Locate the cell with the specified text and output its [X, Y] center coordinate. 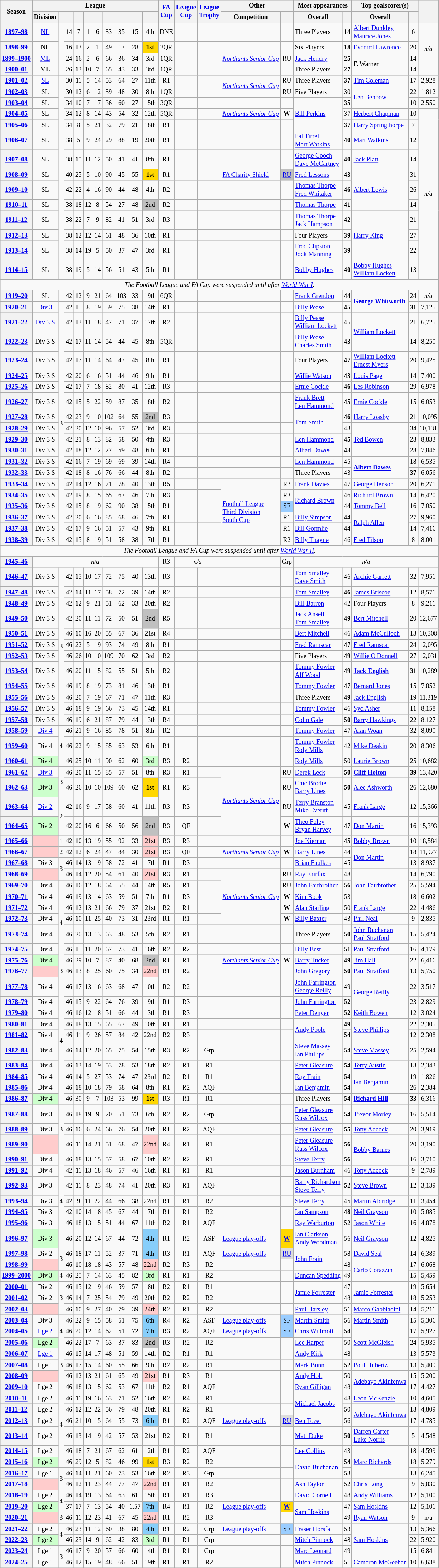
Peter Denyer [318, 1013]
Jack Hendry [318, 59]
Laurie Brown [380, 761]
1923–24 [16, 361]
LeagueCup [186, 11]
1977–78 [16, 987]
12,031 [428, 656]
2021–22 [16, 1529]
8,127 [428, 720]
1997–98 [16, 1253]
2,928 [428, 81]
6,841 [428, 1551]
1930–31 [16, 451]
81 [121, 687]
Frank Grendon [318, 296]
Michael Jacobs [318, 1404]
4,427 [428, 1387]
1903–04 [16, 103]
4,825 [428, 1239]
7,400 [428, 376]
Ian Clarkson Andy Woodman [318, 1239]
2013–14 [16, 1436]
Tommy Fowler Alf Wood [318, 671]
Ted Bowen [380, 439]
Archie Garrett [380, 577]
1980–81 [16, 1024]
1928–29 [16, 428]
James Briscoe [380, 592]
Brian Faulkes [318, 863]
12,677 [428, 619]
7,852 [428, 687]
1948–49 [16, 603]
1927–28 [16, 417]
Chris Willmott [318, 1332]
10,308 [428, 634]
Bobby Hughes [318, 270]
Marc Richards [380, 1462]
1981–82 [16, 1035]
2017–18 [16, 1484]
Ray Train [318, 1077]
1984–85 [16, 1077]
9,960 [428, 517]
5,573 [428, 1354]
11,977 [428, 852]
1911–12 [16, 220]
Fraser Horsfall [318, 1529]
2022–23 [16, 1540]
Paul Harsley [318, 1309]
8,250 [428, 342]
1956–57 [16, 709]
3,139 [428, 1186]
1994–95 [16, 1212]
1978–79 [16, 1002]
3,024 [428, 1013]
1912–13 [16, 235]
William Lockett Ernest Myers [380, 361]
1947–48 [16, 592]
24th [150, 1309]
5,101 [428, 1507]
Jim Hall [380, 960]
10,289 [428, 671]
1919–20 [16, 296]
18,584 [428, 841]
1979–80 [16, 1013]
1945–46 [16, 562]
5,920 [428, 1540]
1968–69 [16, 875]
Ryan Gilligan [318, 1387]
7,125 [428, 307]
George Whitworth [380, 302]
2000–01 [16, 1287]
1909–10 [16, 190]
1967–68 [16, 863]
2018–19 [16, 1495]
Bill Perkins [318, 114]
Joe Kiernan [318, 841]
1971–72 [16, 907]
2002–03 [16, 1309]
Billy Baxter [318, 919]
Jack Platt [380, 160]
2012–13 [16, 1420]
3,517 [428, 987]
1959–60 [16, 746]
Bernard Jones [380, 687]
Andy Kirk [318, 1354]
5,830 [428, 1484]
Cameron McGeehan [380, 1563]
5,514 [428, 1114]
102 [109, 417]
Billy Simpson [318, 517]
12,095 [428, 645]
2,343 [428, 1065]
12,680 [428, 787]
1999–2000 [16, 1276]
6QR [166, 296]
5,594 [428, 885]
2,305 [428, 1024]
Ben Tozer [318, 1420]
Louis Page [380, 376]
1913–14 [16, 250]
1898–99 [16, 47]
3,919 [428, 1129]
Andy Williams [380, 1495]
Bobby Hughes William Lockett [380, 270]
5,306 [428, 1320]
6,316 [428, 1099]
1958–59 [16, 731]
Albert Lewis [380, 190]
Duncan Spedding [318, 1276]
1970–71 [16, 897]
Jack Ansell Tom Smalley [318, 619]
7,846 [428, 451]
1966–67 [16, 852]
5,654 [428, 1287]
2014–15 [16, 1451]
Willie Watson [318, 376]
8,306 [428, 746]
1996–97 [16, 1239]
1932–33 [16, 473]
6,416 [428, 960]
92 [121, 841]
Matt Duke [318, 1436]
2019–20 [16, 1507]
1921–22 [16, 322]
1972–73 [16, 919]
Steve Brown [380, 1186]
5,409 [428, 1365]
George Reilly [380, 992]
Harry Loasby [380, 417]
Phil Neal [380, 919]
1960–61 [16, 761]
Tom Smith [318, 423]
1988–89 [16, 1129]
2005–06 [16, 1343]
2003–04 [16, 1320]
15,366 [428, 807]
6,068 [428, 1265]
11,319 [428, 697]
1998–99 [16, 1265]
1933–34 [16, 484]
9,425 [428, 361]
William Lockett [380, 332]
Pat Tirrell Mart Watkins [318, 140]
1920–21 [16, 307]
Tim Coleman [380, 81]
FACup [166, 11]
1982–83 [16, 1050]
5,424 [428, 934]
1983–84 [16, 1065]
DNE [166, 32]
2010–11 [16, 1398]
5,085 [428, 1212]
2009–10 [16, 1387]
1990–91 [16, 1160]
Barry Lines [318, 852]
7,050 [428, 507]
2,789 [428, 1170]
Willie O'Donnell [380, 656]
1931–32 [16, 462]
10,682 [428, 761]
6,420 [428, 495]
Harry King [380, 236]
1953–54 [16, 671]
Trevor Morley [380, 1114]
Most appearances [323, 6]
1901–02 [16, 81]
Competition [251, 17]
1995–96 [16, 1223]
1955–56 [16, 697]
2008–09 [16, 1376]
5,211 [428, 1309]
1952–53 [16, 656]
Martin Aldridge [380, 1201]
5,279 [428, 1462]
9,211 [428, 603]
2011–12 [16, 1410]
96 [109, 428]
4,605 [428, 1398]
1992–93 [16, 1186]
1969–70 [16, 885]
2004–05 [16, 1332]
2001–02 [16, 1298]
Lee Collins [318, 1451]
Theo Foley Bryan Harvey [318, 826]
Bobby Brown [380, 841]
2,384 [428, 1087]
Colin Gale [318, 720]
Top goalscorer(s) [385, 6]
1993–94 [16, 1201]
2016–17 [16, 1473]
1974–75 [16, 949]
2,594 [428, 1050]
Alan Woan [380, 731]
2020–21 [16, 1518]
George Cooch Dave McCartney [318, 160]
7,416 [428, 529]
2023–24 [16, 1551]
Tom Smalley [318, 592]
6,053 [428, 402]
6,271 [428, 484]
1937–38 [16, 529]
Ash Taylor [318, 1484]
5,459 [428, 1276]
4,486 [428, 907]
5,935 [428, 1343]
Andy Holt [318, 1376]
1946–47 [16, 577]
Cliff Holton [380, 772]
Roly Mills [318, 761]
Alan Starling [318, 907]
Bill Barron [318, 603]
2024–25 [16, 1563]
5,927 [428, 1332]
Barry Tucker [318, 960]
1922–23 [16, 342]
5,200 [428, 1376]
Season [16, 11]
1925–26 [16, 387]
Frank Davies [318, 484]
1975–76 [16, 960]
4,548 [428, 1436]
Alec Ashworth [380, 787]
Poul Hübertz [380, 1365]
John Buchanan Paul Stratford [380, 934]
Division [45, 17]
Ryan Watson [380, 1518]
93 [109, 645]
Albert Dunkley Maurice Jones [380, 32]
6,725 [428, 322]
Thomas Thorpe Jack Hampson [318, 220]
Barry Richardson Steve Terry [318, 1186]
Steve Massey [380, 1050]
1957–58 [16, 720]
F. Warner [380, 64]
1973–74 [16, 934]
Derek Leck [318, 772]
1950–51 [16, 634]
LeagueTrophy [209, 11]
1991–92 [16, 1170]
1985–86 [16, 1087]
Ian Sampson [318, 1212]
6,978 [428, 387]
8,158 [428, 709]
13,420 [428, 772]
1924–25 [16, 376]
Billy Pease William Lockett [318, 322]
6,389 [428, 1253]
5,100 [428, 1495]
Terry Branston Mike Everitt [318, 807]
1899–1900 [16, 59]
Bill Gormlie [318, 529]
15,393 [428, 826]
1989–90 [16, 1145]
Steve Phillips [380, 1030]
Keith Bowen [380, 1013]
1905–06 [16, 125]
1964–65 [16, 826]
1914–15 [16, 270]
Kim Book [318, 897]
10,131 [428, 428]
4,785 [428, 1420]
Fred Tilson [380, 539]
1987–88 [16, 1114]
Tommy Bell [380, 507]
6,602 [428, 897]
1929–30 [16, 439]
Mart Watkins [380, 140]
Billy Pease Charles Smith [318, 342]
1,812 [428, 91]
John Frain [318, 1259]
4,179 [428, 949]
3,710 [428, 1160]
Steve Massey Ian Phillips [318, 1050]
6,790 [428, 875]
Darren Carter Luke Norris [380, 1436]
3,190 [428, 1145]
2015–16 [16, 1462]
1908–09 [16, 174]
2,829 [428, 1002]
Lee Harper [318, 1343]
8,571 [428, 592]
1900–01 [16, 69]
1906–07 [16, 140]
Leon McKenzie [380, 1398]
Carlo Corazzin [380, 1270]
David Seal [380, 1253]
4,599 [428, 1451]
Terry Austin [380, 1065]
Marc Leonard [318, 1551]
2006–07 [16, 1354]
Len Benbow [380, 97]
Marco Gabbiadini [380, 1309]
Barry Hawkings [380, 720]
Billy Best [318, 949]
Frank Brett Len Hammond [318, 402]
Jason Burnham [318, 1170]
George Henson [380, 484]
Chris Long [380, 1484]
Scott McGleish [380, 1343]
8,090 [428, 731]
1910–11 [16, 205]
6,535 [428, 462]
FA Charity Shield [251, 174]
Billy Pease [318, 307]
Tom Smalley Dave Smith [318, 577]
3,454 [428, 1201]
Billy Thayne [318, 539]
2,308 [428, 1035]
1934–35 [16, 495]
1926–27 [16, 402]
Mark Bunn [318, 1365]
David Cornell [318, 1495]
Football LeagueThird DivisionSouth Cup [251, 512]
1949–50 [16, 619]
League [95, 6]
Fred Lessons [318, 174]
1962–63 [16, 787]
4,809 [428, 1410]
5,750 [428, 972]
John Farrington George Reilly [318, 987]
8,001 [428, 539]
Jason White [380, 1223]
10,095 [428, 417]
2QR [166, 47]
1902–03 [16, 91]
Andy Poole [318, 1030]
1938–39 [16, 539]
6,245 [428, 1473]
2,835 [428, 919]
Les Robinson [380, 387]
Ray Warburton [318, 1223]
8,937 [428, 863]
The Football League and FA Cup were suspended until after World War II. [220, 551]
Thomas Thorpe Fred Whitaker [318, 190]
Syd Asher [380, 709]
7,951 [428, 577]
2007–08 [16, 1365]
Herbert Chapman [380, 114]
5,253 [428, 1298]
1.57 [135, 1507]
8,833 [428, 439]
John Farrington [318, 1002]
6,638 [428, 1563]
5,366 [428, 1529]
Mike Deakin [380, 746]
Richard Hill [380, 1099]
Everard Lawrence [380, 47]
1907–08 [16, 160]
Tommy Fowler Roly Mills [318, 746]
3QR [166, 103]
1986–87 [16, 1099]
Adam McCulloch [380, 634]
1954–55 [16, 687]
6,056 [428, 473]
1963–64 [16, 807]
Six Players [318, 47]
Other [257, 6]
1965–66 [16, 841]
Bobby Barnes [380, 1150]
1936–37 [16, 517]
4,878 [428, 1223]
Chic Brodie Barry Lines [318, 787]
Ray Fairfax [318, 875]
Ralph Allen [380, 523]
2,550 [428, 103]
Thomas Thorpe [318, 205]
1935–36 [16, 507]
1976–77 [16, 972]
The Football League and FA Cup were suspended until after World War I. [220, 285]
David Buchanan [318, 1468]
1,826 [428, 1077]
Harry Springthorpe [380, 125]
1951–52 [16, 645]
1961–62 [16, 772]
Fred Clipston Jock Manning [318, 250]
John Gregory [318, 972]
1897–98 [16, 32]
88 [121, 140]
1904–05 [16, 114]
